Determine the (x, y) coordinate at the center of the cell enclosing the given text.  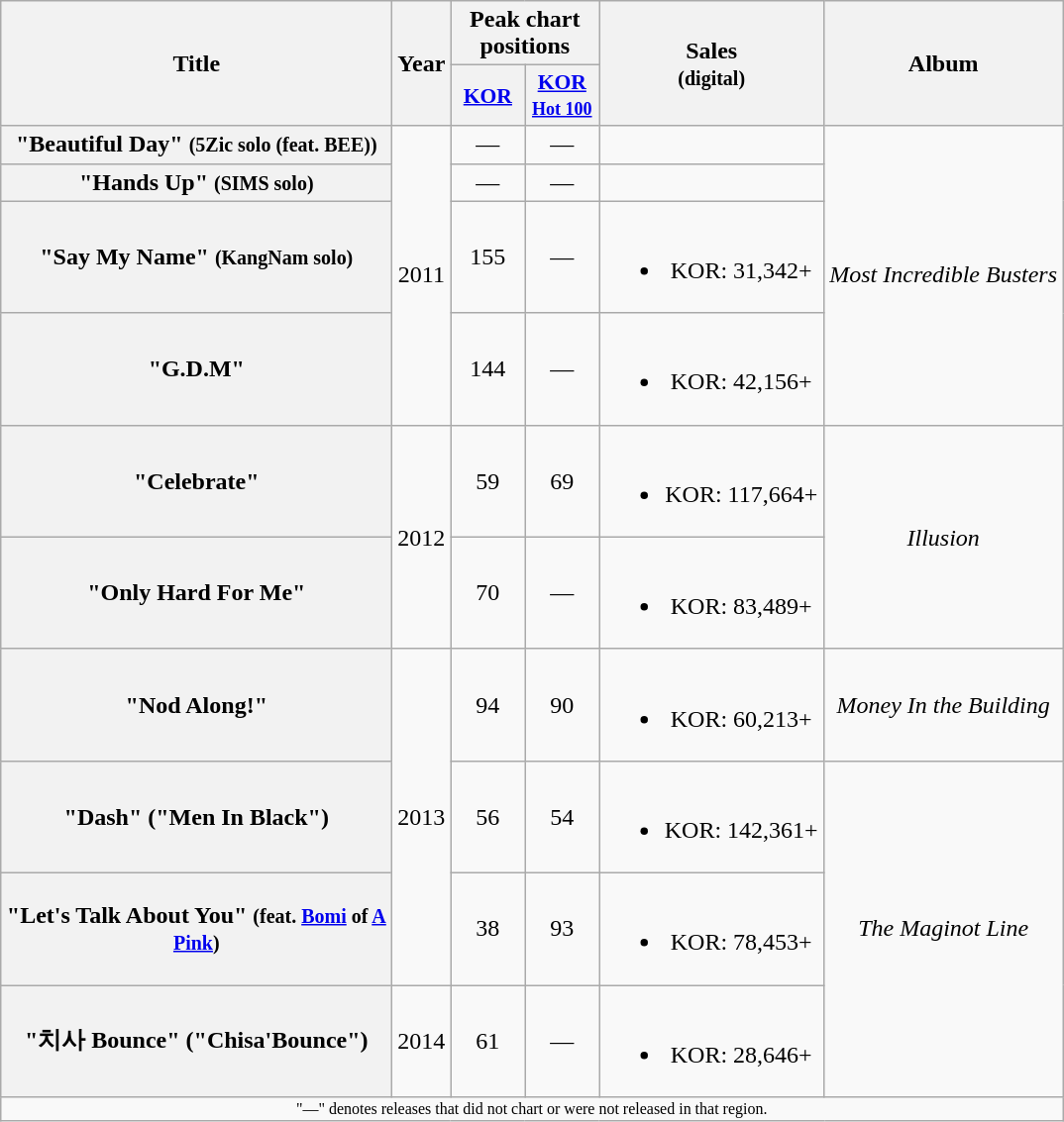
"Dash" ("Men In Black") (196, 816)
"Beautiful Day" (5Zic solo (feat. BEE)) (196, 145)
KOR: 117,664+ (711, 481)
38 (487, 929)
Year (422, 63)
54 (563, 816)
"Only Hard For Me" (196, 592)
KOR: 60,213+ (711, 705)
Peak chart positions (525, 34)
2014 (422, 1040)
69 (563, 481)
KOR (487, 95)
70 (487, 592)
KOR: 83,489+ (711, 592)
Money In the Building (943, 705)
"Let's Talk About You" (feat. Bomi of A Pink) (196, 929)
"Celebrate" (196, 481)
KOR: 78,453+ (711, 929)
56 (487, 816)
Album (943, 63)
The Maginot Line (943, 929)
61 (487, 1040)
2011 (422, 275)
Illusion (943, 537)
KOR: 42,156+ (711, 368)
94 (487, 705)
Title (196, 63)
Most Incredible Busters (943, 275)
KORHot 100 (563, 95)
2013 (422, 816)
"Nod Along!" (196, 705)
Sales (digital) (711, 63)
59 (487, 481)
"G.D.M" (196, 368)
144 (487, 368)
KOR: 142,361+ (711, 816)
93 (563, 929)
"치사 Bounce" ("Chisa'Bounce") (196, 1040)
2012 (422, 537)
155 (487, 257)
"Say My Name" (KangNam solo) (196, 257)
"—" denotes releases that did not chart or were not released in that region. (532, 1109)
KOR: 31,342+ (711, 257)
"Hands Up" (SIMS solo) (196, 182)
90 (563, 705)
KOR: 28,646+ (711, 1040)
